Pinpoint the cell where the given text exists, returning its [X, Y] midpoint coordinate. 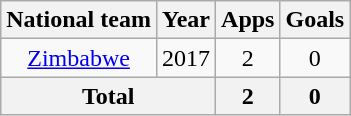
Goals [315, 20]
Zimbabwe [79, 58]
Total [108, 96]
Apps [248, 20]
National team [79, 20]
2017 [186, 58]
Year [186, 20]
